Provide the (x, y) coordinate of the cell's center where the given text is located.  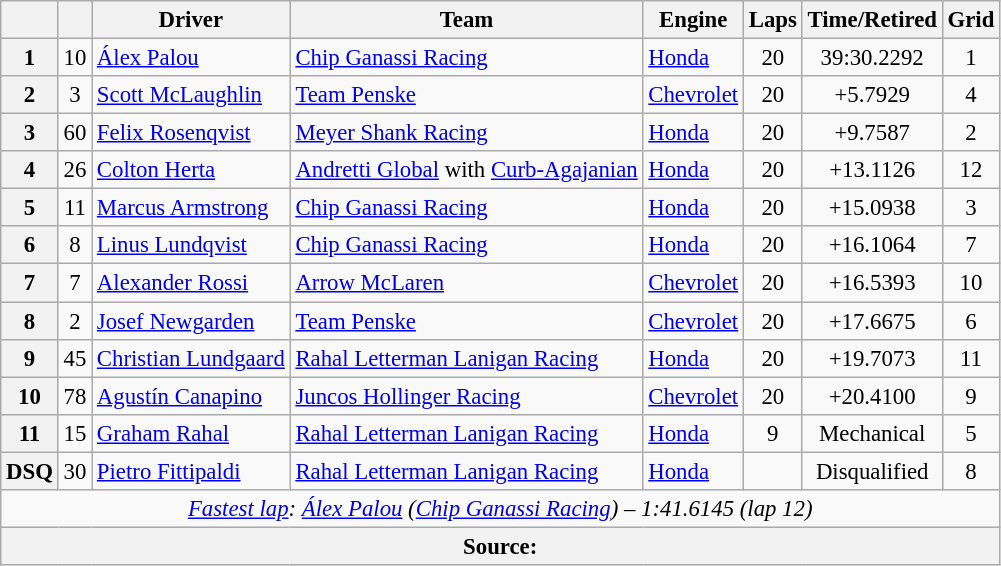
DSQ (30, 471)
12 (970, 170)
+17.6675 (872, 321)
+16.5393 (872, 283)
+19.7073 (872, 358)
Driver (192, 20)
Agustín Canapino (192, 396)
Fastest lap: Álex Palou (Chip Ganassi Racing) – 1:41.6145 (lap 12) (500, 509)
Meyer Shank Racing (466, 133)
Arrow McLaren (466, 283)
Juncos Hollinger Racing (466, 396)
Scott McLaughlin (192, 95)
Marcus Armstrong (192, 208)
Alexander Rossi (192, 283)
Disqualified (872, 471)
Christian Lundgaard (192, 358)
Mechanical (872, 433)
Source: (500, 546)
Álex Palou (192, 58)
60 (74, 133)
+5.7929 (872, 95)
+13.1126 (872, 170)
Graham Rahal (192, 433)
30 (74, 471)
Andretti Global with Curb-Agajanian (466, 170)
78 (74, 396)
39:30.2292 (872, 58)
Pietro Fittipaldi (192, 471)
Josef Newgarden (192, 321)
Felix Rosenqvist (192, 133)
+15.0938 (872, 208)
Linus Lundqvist (192, 245)
Colton Herta (192, 170)
+9.7587 (872, 133)
+16.1064 (872, 245)
Time/Retired (872, 20)
26 (74, 170)
Engine (693, 20)
15 (74, 433)
45 (74, 358)
Laps (772, 20)
Team (466, 20)
Grid (970, 20)
+20.4100 (872, 396)
